Scan for the cell matching the given text and deliver its (X, Y) coordinate at center. 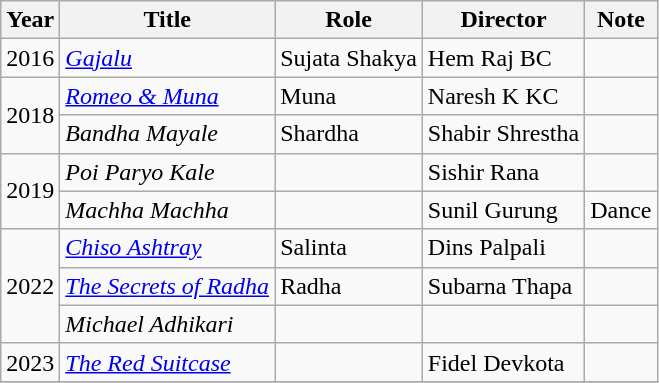
Machha Machha (168, 210)
Sujata Shakya (349, 58)
Dins Palpali (503, 248)
Michael Adhikari (168, 324)
Fidel Devkota (503, 362)
Subarna Thapa (503, 286)
2016 (30, 58)
Sunil Gurung (503, 210)
Muna (349, 96)
Poi Paryo Kale (168, 172)
Romeo & Muna (168, 96)
Radha (349, 286)
2023 (30, 362)
2018 (30, 115)
Note (621, 20)
Year (30, 20)
Chiso Ashtray (168, 248)
Sishir Rana (503, 172)
The Red Suitcase (168, 362)
Shardha (349, 134)
Bandha Mayale (168, 134)
Role (349, 20)
Dance (621, 210)
Shabir Shrestha (503, 134)
Gajalu (168, 58)
2019 (30, 191)
Title (168, 20)
Director (503, 20)
The Secrets of Radha (168, 286)
Salinta (349, 248)
Naresh K KC (503, 96)
Hem Raj BC (503, 58)
2022 (30, 286)
